Find where the given text appears and provide that cell's center as [x, y] coordinate. 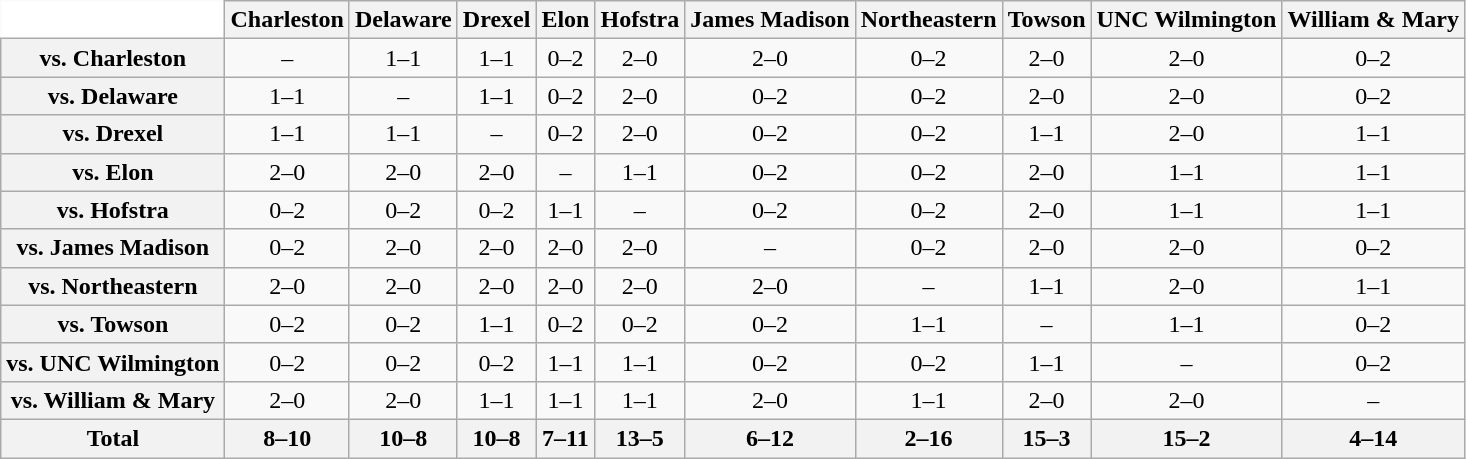
vs. Hofstra [113, 210]
Towson [1046, 20]
6–12 [770, 438]
Hofstra [640, 20]
vs. Drexel [113, 134]
vs. Northeastern [113, 286]
vs. UNC Wilmington [113, 362]
Northeastern [928, 20]
13–5 [640, 438]
UNC Wilmington [1186, 20]
Delaware [403, 20]
2–16 [928, 438]
James Madison [770, 20]
vs. James Madison [113, 248]
vs. William & Mary [113, 400]
vs. Delaware [113, 96]
vs. Elon [113, 172]
15–2 [1186, 438]
8–10 [287, 438]
Elon [566, 20]
William & Mary [1374, 20]
Drexel [496, 20]
Charleston [287, 20]
15–3 [1046, 438]
Total [113, 438]
vs. Charleston [113, 58]
7–11 [566, 438]
vs. Towson [113, 324]
4–14 [1374, 438]
